Pinpoint the cell where the given text exists, returning its [X, Y] midpoint coordinate. 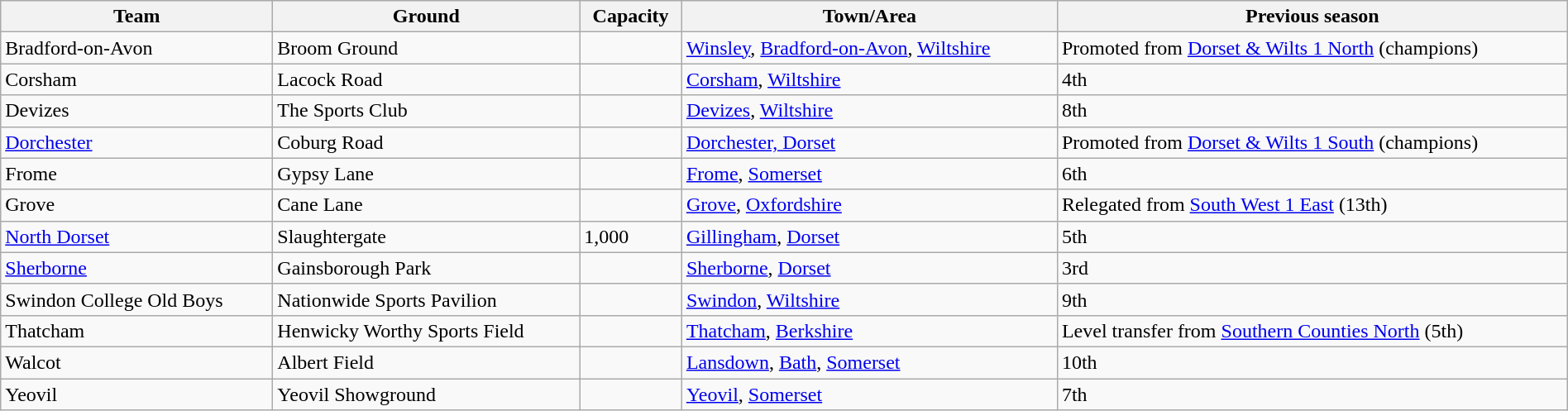
Slaughtergate [427, 237]
Devizes, Wiltshire [869, 111]
9th [1312, 299]
Sherborne, Dorset [869, 268]
4th [1312, 79]
Walcot [137, 362]
Yeovil Showground [427, 394]
Swindon, Wiltshire [869, 299]
Lansdown, Bath, Somerset [869, 362]
Level transfer from Southern Counties North (5th) [1312, 331]
Nationwide Sports Pavilion [427, 299]
North Dorset [137, 237]
Corsham, Wiltshire [869, 79]
Albert Field [427, 362]
Town/Area [869, 17]
Dorchester, Dorset [869, 142]
3rd [1312, 268]
Henwicky Worthy Sports Field [427, 331]
Dorchester [137, 142]
The Sports Club [427, 111]
Devizes [137, 111]
10th [1312, 362]
Winsley, Bradford-on-Avon, Wiltshire [869, 48]
1,000 [631, 237]
Thatcham, Berkshire [869, 331]
Ground [427, 17]
Lacock Road [427, 79]
7th [1312, 394]
Grove [137, 205]
Frome [137, 174]
5th [1312, 237]
Grove, Oxfordshire [869, 205]
Coburg Road [427, 142]
Gillingham, Dorset [869, 237]
8th [1312, 111]
Swindon College Old Boys [137, 299]
Thatcham [137, 331]
Frome, Somerset [869, 174]
Bradford-on-Avon [137, 48]
Yeovil, Somerset [869, 394]
Capacity [631, 17]
Gainsborough Park [427, 268]
Yeovil [137, 394]
Broom Ground [427, 48]
Sherborne [137, 268]
Relegated from South West 1 East (13th) [1312, 205]
6th [1312, 174]
Promoted from Dorset & Wilts 1 South (champions) [1312, 142]
Gypsy Lane [427, 174]
Promoted from Dorset & Wilts 1 North (champions) [1312, 48]
Cane Lane [427, 205]
Team [137, 17]
Corsham [137, 79]
Previous season [1312, 17]
